Pinpoint the cell where the given text exists, returning its [x, y] midpoint coordinate. 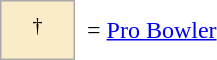
† [38, 30]
